Locate the cell with the specified text and output its [X, Y] center coordinate. 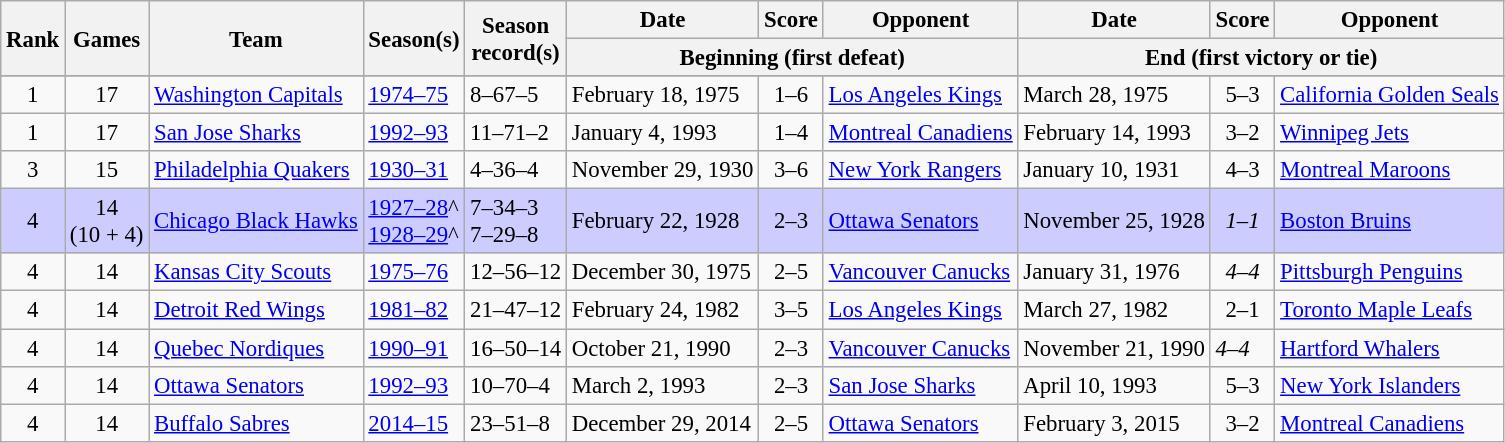
December 29, 2014 [663, 423]
Beginning (first defeat) [792, 58]
1–4 [792, 133]
November 29, 1930 [663, 170]
23–51–8 [516, 423]
Winnipeg Jets [1390, 133]
Montreal Maroons [1390, 170]
1–6 [792, 95]
March 27, 1982 [1114, 310]
1990–91 [414, 348]
11–71–2 [516, 133]
15 [107, 170]
January 10, 1931 [1114, 170]
New York Rangers [920, 170]
Washington Capitals [256, 95]
21–47–12 [516, 310]
2014–15 [414, 423]
Boston Bruins [1390, 222]
January 4, 1993 [663, 133]
December 30, 1975 [663, 273]
4–3 [1242, 170]
November 25, 1928 [1114, 222]
7–34–37–29–8 [516, 222]
Pittsburgh Penguins [1390, 273]
February 3, 2015 [1114, 423]
2–1 [1242, 310]
March 28, 1975 [1114, 95]
16–50–14 [516, 348]
1974–75 [414, 95]
Toronto Maple Leafs [1390, 310]
February 22, 1928 [663, 222]
November 21, 1990 [1114, 348]
March 2, 1993 [663, 385]
14(10 + 4) [107, 222]
10–70–4 [516, 385]
1975–76 [414, 273]
February 18, 1975 [663, 95]
1–1 [1242, 222]
February 24, 1982 [663, 310]
3–6 [792, 170]
Chicago Black Hawks [256, 222]
Detroit Red Wings [256, 310]
Games [107, 38]
3 [33, 170]
1930–31 [414, 170]
8–67–5 [516, 95]
1981–82 [414, 310]
12–56–12 [516, 273]
Hartford Whalers [1390, 348]
Buffalo Sabres [256, 423]
End (first victory or tie) [1261, 58]
January 31, 1976 [1114, 273]
4–36–4 [516, 170]
Philadelphia Quakers [256, 170]
New York Islanders [1390, 385]
Kansas City Scouts [256, 273]
April 10, 1993 [1114, 385]
Season(s) [414, 38]
Seasonrecord(s) [516, 38]
Quebec Nordiques [256, 348]
California Golden Seals [1390, 95]
Rank [33, 38]
Team [256, 38]
3–5 [792, 310]
October 21, 1990 [663, 348]
February 14, 1993 [1114, 133]
1927–28^ 1928–29^ [414, 222]
